Output the [X, Y] coordinate of the center of the cell containing the given text.  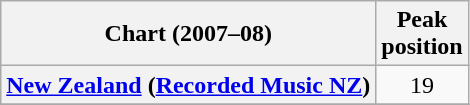
19 [422, 85]
New Zealand (Recorded Music NZ) [188, 85]
Chart (2007–08) [188, 34]
Peakposition [422, 34]
